Output the (x, y) coordinate of the center of the cell containing the given text.  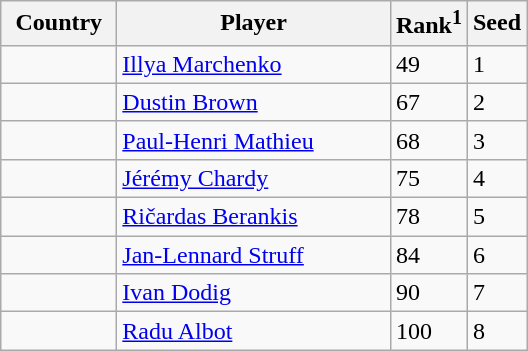
90 (428, 293)
3 (496, 140)
100 (428, 331)
1 (496, 64)
Dustin Brown (254, 102)
Jan-Lennard Struff (254, 255)
75 (428, 178)
84 (428, 255)
5 (496, 217)
Rank1 (428, 24)
Player (254, 24)
Seed (496, 24)
4 (496, 178)
67 (428, 102)
Jérémy Chardy (254, 178)
78 (428, 217)
Ričardas Berankis (254, 217)
49 (428, 64)
Illya Marchenko (254, 64)
6 (496, 255)
7 (496, 293)
Ivan Dodig (254, 293)
Country (59, 24)
Radu Albot (254, 331)
2 (496, 102)
8 (496, 331)
68 (428, 140)
Paul-Henri Mathieu (254, 140)
